Search for the cell housing the specified text and yield its (X, Y) center coordinate. 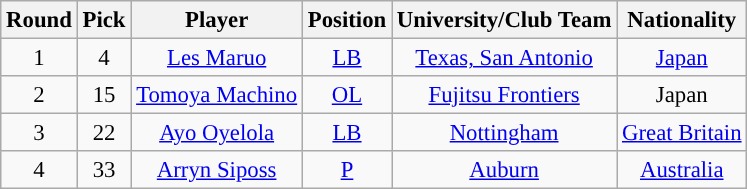
Player (217, 20)
3 (39, 133)
15 (104, 95)
Fujitsu Frontiers (504, 95)
Round (39, 20)
Texas, San Antonio (504, 58)
OL (346, 95)
Les Maruo (217, 58)
Australia (682, 170)
Nottingham (504, 133)
Tomoya Machino (217, 95)
Ayo Oyelola (217, 133)
22 (104, 133)
Nationality (682, 20)
Auburn (504, 170)
University/Club Team (504, 20)
Pick (104, 20)
33 (104, 170)
Position (346, 20)
P (346, 170)
Great Britain (682, 133)
Arryn Siposs (217, 170)
1 (39, 58)
2 (39, 95)
